Return [x, y] of the center of cell containing provided text 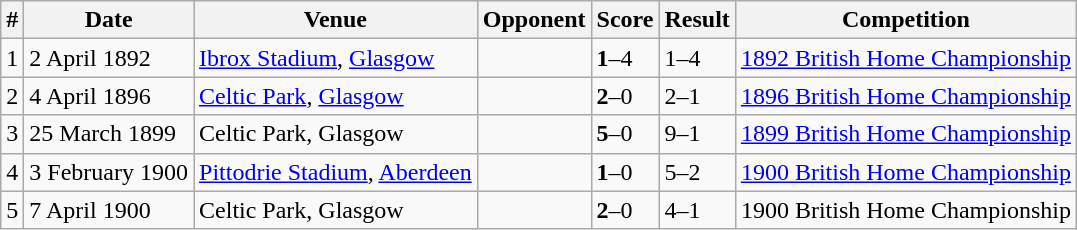
5 [12, 210]
5–0 [625, 134]
1899 British Home Championship [906, 134]
2–1 [697, 96]
25 March 1899 [109, 134]
Score [625, 20]
1896 British Home Championship [906, 96]
# [12, 20]
3 [12, 134]
9–1 [697, 134]
1 [12, 58]
7 April 1900 [109, 210]
1–0 [625, 172]
2 [12, 96]
Venue [336, 20]
5–2 [697, 172]
2 April 1892 [109, 58]
3 February 1900 [109, 172]
Competition [906, 20]
4 [12, 172]
1892 British Home Championship [906, 58]
Ibrox Stadium, Glasgow [336, 58]
Result [697, 20]
4 April 1896 [109, 96]
Date [109, 20]
Opponent [534, 20]
Pittodrie Stadium, Aberdeen [336, 172]
4–1 [697, 210]
